Pinpoint the cell where the given text exists, returning its (x, y) midpoint coordinate. 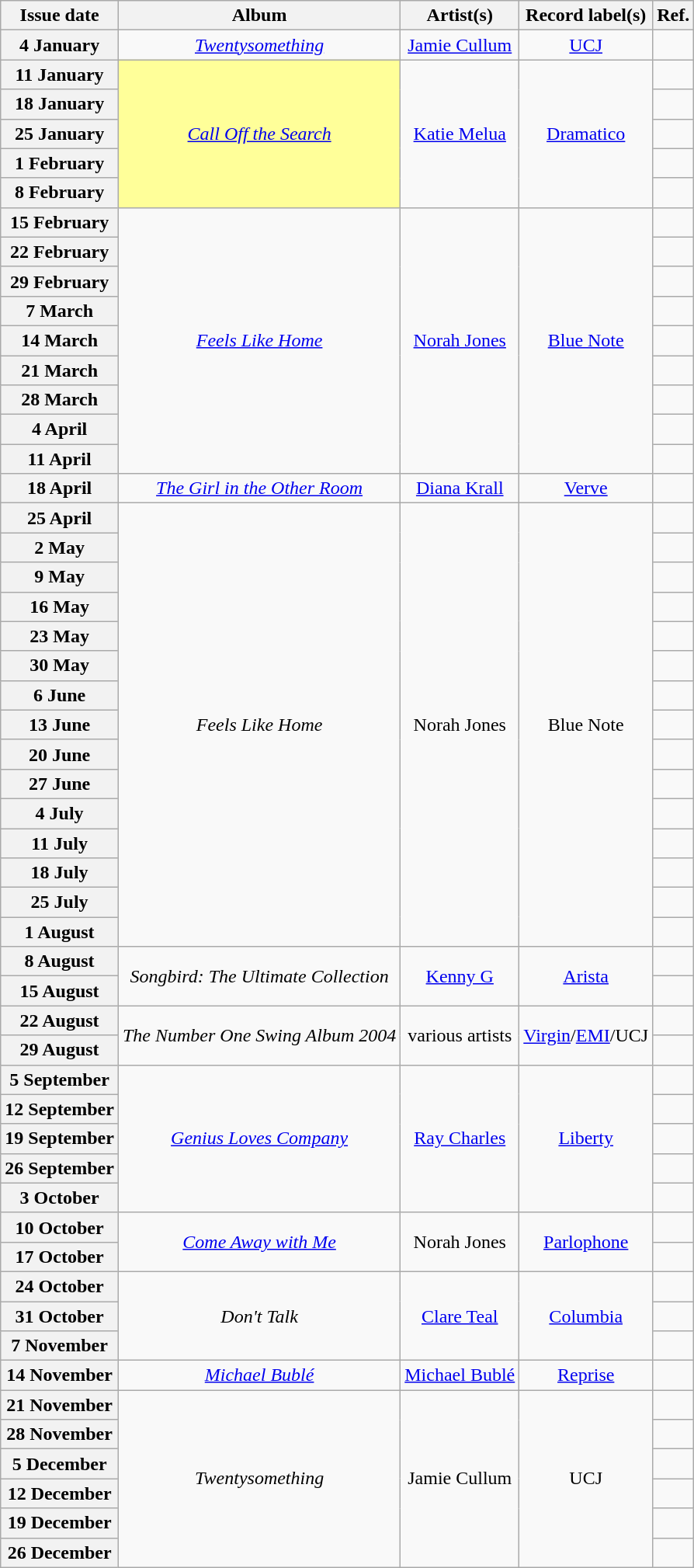
Kenny G (460, 976)
18 January (60, 104)
21 March (60, 370)
Verve (586, 488)
Record label(s) (586, 16)
Virgin/EMI/UCJ (586, 1035)
23 May (60, 636)
Songbird: The Ultimate Collection (259, 976)
Issue date (60, 16)
12 September (60, 1109)
26 September (60, 1168)
9 May (60, 577)
4 January (60, 45)
14 November (60, 1375)
21 November (60, 1405)
Parlophone (586, 1242)
19 December (60, 1523)
13 June (60, 725)
12 December (60, 1493)
24 October (60, 1286)
30 May (60, 666)
16 May (60, 607)
31 October (60, 1316)
1 August (60, 932)
22 August (60, 1020)
The Number One Swing Album 2004 (259, 1035)
29 February (60, 281)
Come Away with Me (259, 1242)
15 February (60, 222)
28 March (60, 400)
14 March (60, 340)
28 November (60, 1434)
4 April (60, 429)
18 July (60, 873)
25 April (60, 518)
The Girl in the Other Room (259, 488)
17 October (60, 1257)
19 September (60, 1139)
11 April (60, 459)
Liberty (586, 1139)
Album (259, 16)
1 February (60, 163)
25 July (60, 902)
25 January (60, 134)
22 February (60, 252)
Genius Loves Company (259, 1139)
29 August (60, 1050)
Dramatico (586, 134)
6 June (60, 695)
3 October (60, 1198)
Reprise (586, 1375)
Don't Talk (259, 1316)
2 May (60, 548)
5 December (60, 1464)
various artists (460, 1035)
11 January (60, 75)
Katie Melua (460, 134)
8 August (60, 961)
Diana Krall (460, 488)
7 November (60, 1346)
15 August (60, 991)
7 March (60, 311)
18 April (60, 488)
20 June (60, 754)
11 July (60, 843)
Columbia (586, 1316)
Artist(s) (460, 16)
Clare Teal (460, 1316)
Ref. (674, 16)
Call Off the Search (259, 134)
8 February (60, 193)
27 June (60, 784)
Ray Charles (460, 1139)
Arista (586, 976)
26 December (60, 1552)
5 September (60, 1080)
10 October (60, 1227)
4 July (60, 813)
